Extract the [x, y] coordinate from the center of the cell holding the provided text.  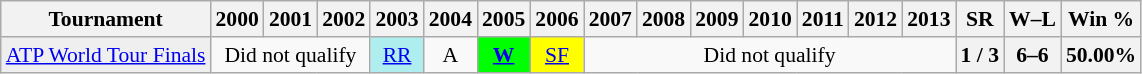
2001 [290, 19]
2000 [238, 19]
SR [980, 19]
Tournament [106, 19]
W [504, 55]
50.00% [1101, 55]
6–6 [1032, 55]
2012 [876, 19]
2013 [928, 19]
2011 [823, 19]
2005 [504, 19]
2002 [344, 19]
RR [396, 55]
2004 [450, 19]
SF [556, 55]
2006 [556, 19]
2008 [664, 19]
A [450, 55]
2010 [770, 19]
ATP World Tour Finals [106, 55]
2003 [396, 19]
2007 [610, 19]
1 / 3 [980, 55]
2009 [716, 19]
W–L [1032, 19]
Win % [1101, 19]
